Search for the cell housing the specified text and yield its (X, Y) center coordinate. 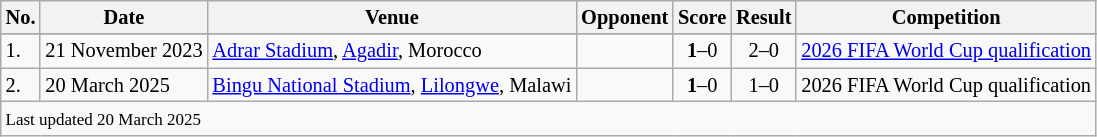
21 November 2023 (124, 51)
Bingu National Stadium, Lilongwe, Malawi (392, 85)
Score (702, 17)
Result (764, 17)
2–0 (764, 51)
Opponent (624, 17)
Date (124, 17)
Venue (392, 17)
1. (21, 51)
20 March 2025 (124, 85)
Adrar Stadium, Agadir, Morocco (392, 51)
2. (21, 85)
Last updated 20 March 2025 (548, 118)
No. (21, 17)
Competition (946, 17)
